Capture the cell that displays the provided text and extract its [x, y] central coordinate. 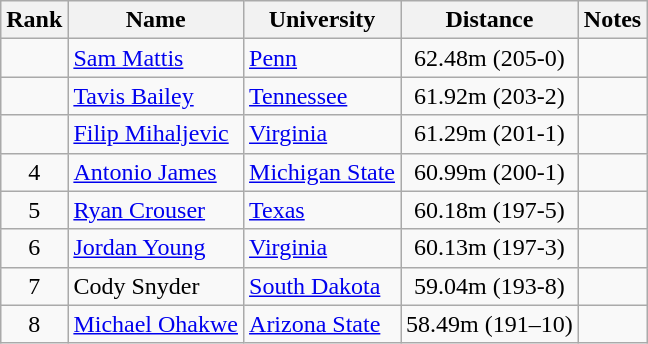
60.13m (197-3) [490, 248]
South Dakota [322, 286]
62.48m (205-0) [490, 58]
Tennessee [322, 96]
Jordan Young [156, 248]
58.49m (191–10) [490, 324]
6 [34, 248]
5 [34, 210]
60.18m (197-5) [490, 210]
Cody Snyder [156, 286]
Michael Ohakwe [156, 324]
Texas [322, 210]
Rank [34, 20]
4 [34, 172]
61.29m (201-1) [490, 134]
Distance [490, 20]
Antonio James [156, 172]
Tavis Bailey [156, 96]
61.92m (203-2) [490, 96]
Filip Mihaljevic [156, 134]
University [322, 20]
8 [34, 324]
Name [156, 20]
Penn [322, 58]
60.99m (200-1) [490, 172]
Arizona State [322, 324]
Ryan Crouser [156, 210]
7 [34, 286]
Notes [612, 20]
59.04m (193-8) [490, 286]
Sam Mattis [156, 58]
Michigan State [322, 172]
